From the cell containing the given text, extract its center point as [x, y] coordinate. 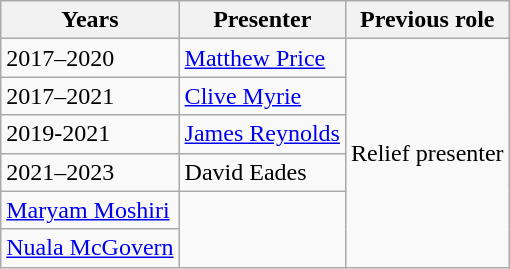
Matthew Price [262, 58]
Relief presenter [427, 153]
Nuala McGovern [90, 248]
Presenter [262, 20]
2021–2023 [90, 172]
David Eades [262, 172]
2017–2020 [90, 58]
Years [90, 20]
Maryam Moshiri [90, 210]
James Reynolds [262, 134]
Previous role [427, 20]
2017–2021 [90, 96]
Clive Myrie [262, 96]
2019-2021 [90, 134]
